Pinpoint the cell where the given text exists, returning its (X, Y) midpoint coordinate. 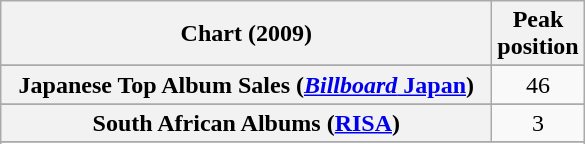
Peakposition (538, 34)
46 (538, 85)
Japanese Top Album Sales (Billboard Japan) (246, 85)
Chart (2009) (246, 34)
3 (538, 123)
South African Albums (RISA) (246, 123)
